Search for the cell housing the specified text and yield its (X, Y) center coordinate. 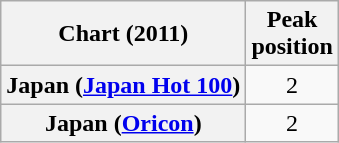
Peakposition (292, 34)
Japan (Oricon) (124, 123)
Japan (Japan Hot 100) (124, 85)
Chart (2011) (124, 34)
